Search for the cell housing the specified text and yield its (x, y) center coordinate. 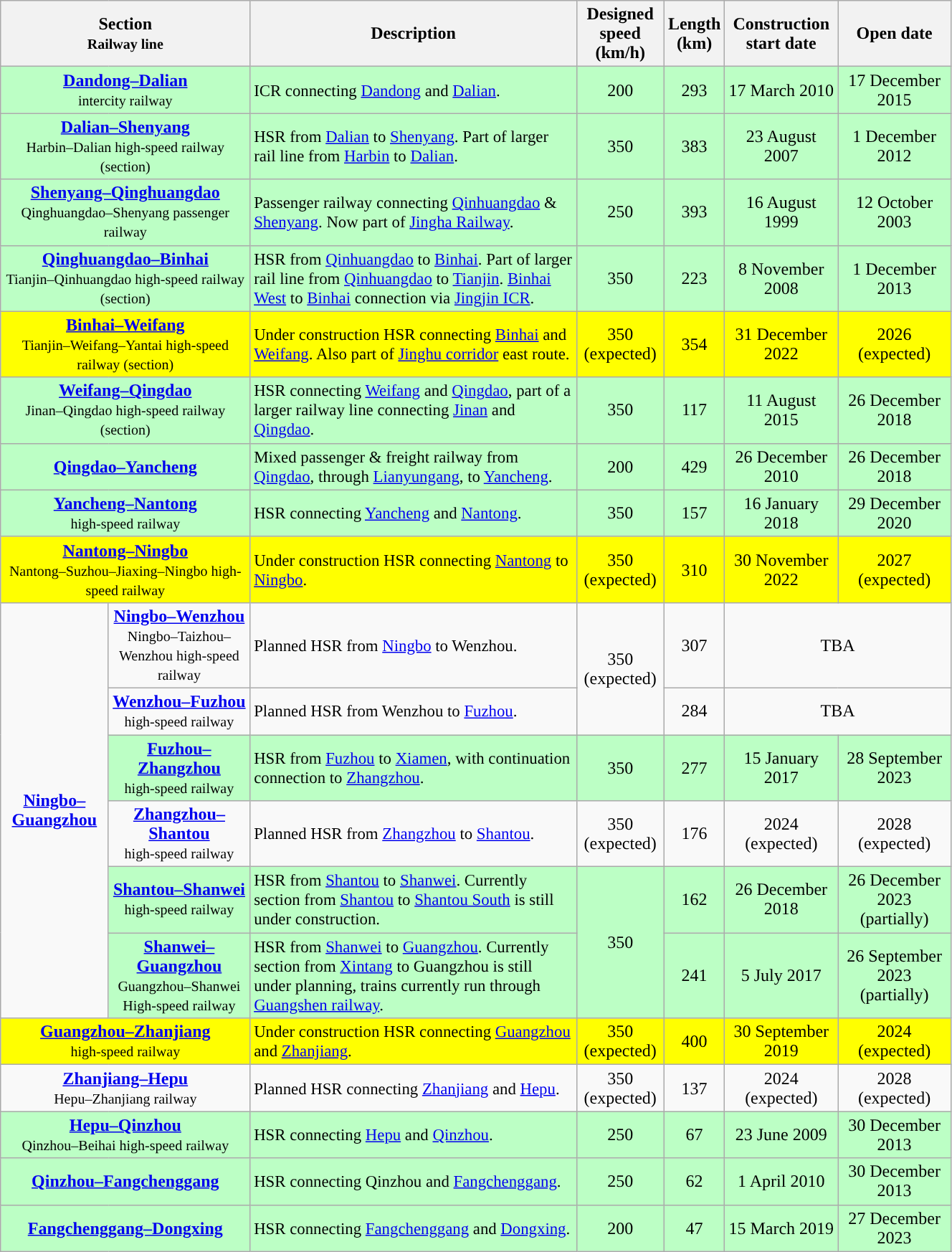
Nantong–NingboNantong–Suzhou–Jiaxing–Ningbo high-speed railway (125, 569)
Hepu–Qinzhou Qinzhou–Beihai high-speed railway (125, 1134)
1 December 2013 (895, 278)
Under construction HSR connecting Nantong to Ningbo. (413, 569)
Ningbo–Guangzhou (54, 810)
Wenzhou–Fuzhouhigh-speed railway (179, 711)
Ningbo–Wenzhou Ningbo–Taizhou–Wenzhou high-speed railway (179, 645)
Planned HSR connecting Zhanjiang and Hepu. (413, 1089)
Yancheng–Nantonghigh-speed railway (125, 513)
26 September 2023 (partially) (895, 975)
Binhai–Weifang Tianjin–Weifang–Yantai high-speed railway (section) (125, 344)
Open date (895, 34)
30 November 2022 (781, 569)
ICR connecting Dandong and Dalian. (413, 90)
26 December 2023 (partially) (895, 900)
15 March 2019 (781, 1228)
26 December 2010 (781, 466)
Guangzhou–Zhanjiang high-speed railway (125, 1041)
62 (694, 1182)
284 (694, 711)
Description (413, 34)
2027 (expected) (895, 569)
354 (694, 344)
Qinghuangdao–Binhai Tianjin–Qinhuangdao high-speed railway (section) (125, 278)
393 (694, 212)
Shanwei–GuangzhouGuangzhou–Shanwei High-speed railway (179, 975)
277 (694, 767)
Under construction HSR connecting Guangzhou and Zhanjiang. (413, 1041)
Shenyang–Qinghuangdao Qinghuangdao–Shenyang passenger railway (125, 212)
241 (694, 975)
HSR connecting Yancheng and Nantong. (413, 513)
HSR from Dalian to Shenyang. Part of larger rail line from Harbin to Dalian. (413, 146)
Dandong–Dalian intercity railway (125, 90)
Shantou–Shanwei high-speed railway (179, 900)
1 April 2010 (781, 1182)
HSR connecting Qinzhou and Fangchenggang. (413, 1182)
Planned HSR from Wenzhou to Fuzhou. (413, 711)
Planned HSR from Ningbo to Wenzhou. (413, 645)
29 December 2020 (895, 513)
27 December 2023 (895, 1228)
157 (694, 513)
23 June 2009 (781, 1134)
Qingdao–Yancheng (125, 466)
17 December 2015 (895, 90)
17 March 2010 (781, 90)
162 (694, 900)
Length (km) (694, 34)
31 December 2022 (781, 344)
28 September 2023 (895, 767)
Zhanjiang–Hepu Hepu–Zhanjiang railway (125, 1089)
Weifang–Qingdao Jinan–Qingdao high-speed railway (section) (125, 410)
HSR from Qinhuangdao to Binhai. Part of larger rail line from Qinhuangdao to Tianjin. Binhai West to Binhai connection via Jingjin ICR. (413, 278)
1 December 2012 (895, 146)
Fangchenggang–Dongxing (125, 1228)
Qinzhou–Fangchenggang (125, 1182)
2026 (expected) (895, 344)
16 January 2018 (781, 513)
310 (694, 569)
Dalian–Shenyang Harbin–Dalian high-speed railway (section) (125, 146)
223 (694, 278)
429 (694, 466)
293 (694, 90)
12 October 2003 (895, 212)
137 (694, 1089)
Mixed passenger & freight railway from Qingdao, through Lianyungang, to Yancheng. (413, 466)
11 August 2015 (781, 410)
HSR from Shantou to Shanwei. Currently section from Shantou to Shantou South is still under construction. (413, 900)
Designed speed (km/h) (620, 34)
Fuzhou–Zhangzhou high-speed railway (179, 767)
HSR connecting Hepu and Qinzhou. (413, 1134)
HSR connecting Weifang and Qingdao, part of a larger railway line connecting Jinan and Qingdao. (413, 410)
HSR from Fuzhou to Xiamen, with continuation connection to Zhangzhou. (413, 767)
Passenger railway connecting Qinhuangdao & Shenyang. Now part of Jingha Railway. (413, 212)
176 (694, 834)
Construction start date (781, 34)
Zhangzhou–Shantouhigh-speed railway (179, 834)
Section Railway line (125, 34)
400 (694, 1041)
Planned HSR from Zhangzhou to Shantou. (413, 834)
HSR connecting Fangchenggang and Dongxing. (413, 1228)
15 January 2017 (781, 767)
16 August 1999 (781, 212)
307 (694, 645)
67 (694, 1134)
30 September 2019 (781, 1041)
5 July 2017 (781, 975)
Under construction HSR connecting Binhai and Weifang. Also part of Jinghu corridor east route. (413, 344)
23 August 2007 (781, 146)
HSR from Shanwei to Guangzhou. Currently section from Xintang to Guangzhou is still under planning, trains currently run through Guangshen railway. (413, 975)
117 (694, 410)
8 November 2008 (781, 278)
47 (694, 1228)
383 (694, 146)
